Identify which cell holds the provided text, then report its (x, y) central coordinate. 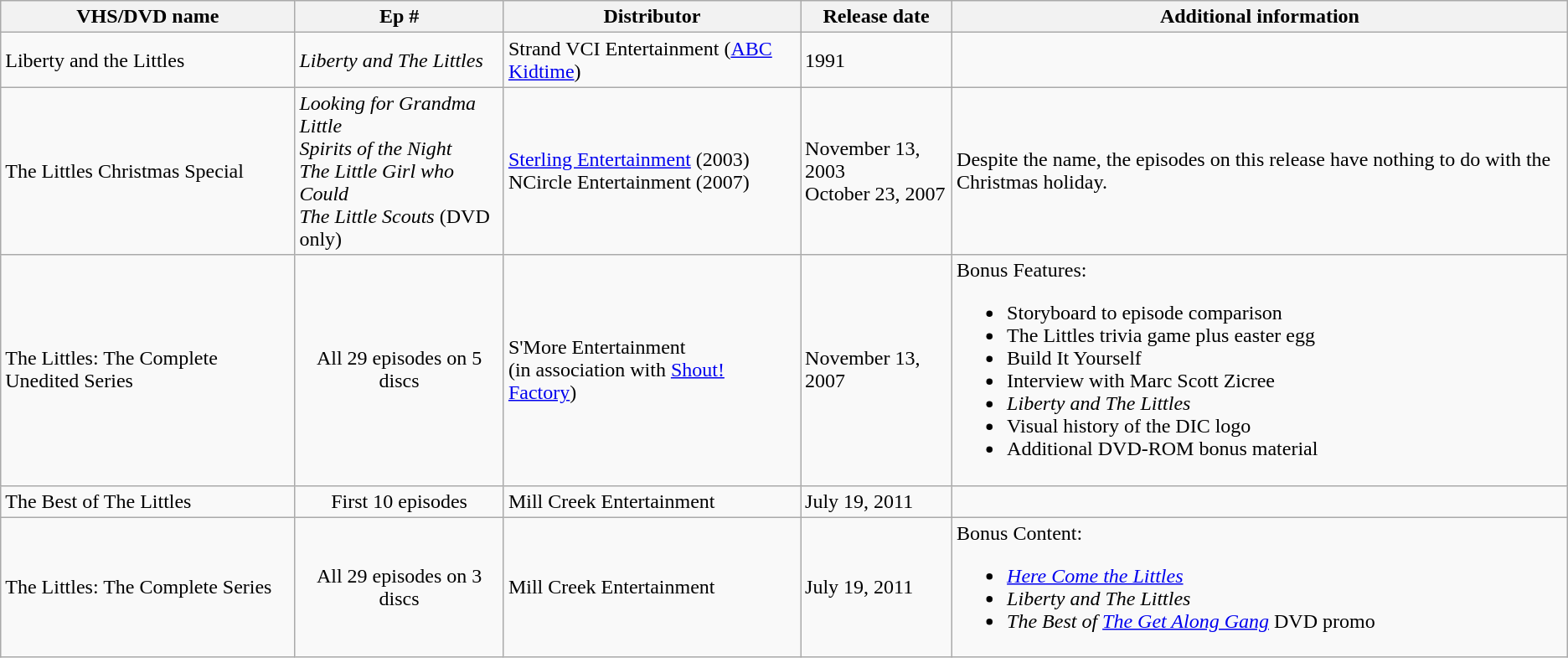
Distributor (652, 17)
Liberty and the Littles (147, 60)
Additional information (1260, 17)
Strand VCI Entertainment (ABC Kidtime) (652, 60)
VHS/DVD name (147, 17)
All 29 episodes on 3 discs (400, 587)
Bonus Content:Here Come the LittlesLiberty and The LittlesThe Best of The Get Along Gang DVD promo (1260, 587)
Despite the name, the episodes on this release have nothing to do with the Christmas holiday. (1260, 171)
The Littles: The Complete Unedited Series (147, 370)
First 10 episodes (400, 501)
All 29 episodes on 5 discs (400, 370)
Looking for Grandma LittleSpirits of the NightThe Little Girl who CouldThe Little Scouts (DVD only) (400, 171)
1991 (876, 60)
Release date (876, 17)
Liberty and The Littles (400, 60)
November 13, 2003October 23, 2007 (876, 171)
S'More Entertainment(in association with Shout! Factory) (652, 370)
Ep # (400, 17)
Sterling Entertainment (2003)NCircle Entertainment (2007) (652, 171)
The Littles Christmas Special (147, 171)
November 13, 2007 (876, 370)
The Best of The Littles (147, 501)
The Littles: The Complete Series (147, 587)
